Determine the (X, Y) coordinate at the center of the cell enclosing the given text.  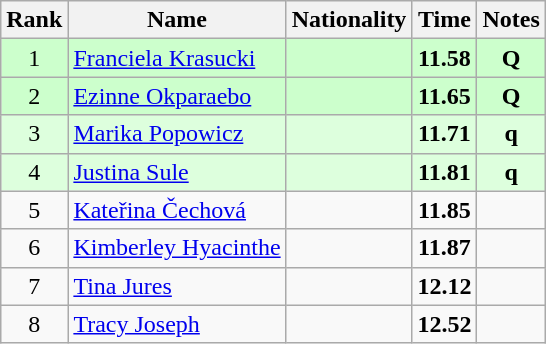
2 (34, 96)
11.81 (444, 172)
3 (34, 134)
Franciela Krasucki (177, 58)
Name (177, 20)
5 (34, 210)
Marika Popowicz (177, 134)
11.85 (444, 210)
Notes (511, 20)
12.12 (444, 286)
11.71 (444, 134)
6 (34, 248)
11.87 (444, 248)
1 (34, 58)
Nationality (349, 20)
11.58 (444, 58)
Ezinne Okparaebo (177, 96)
4 (34, 172)
8 (34, 324)
12.52 (444, 324)
Tracy Joseph (177, 324)
Kimberley Hyacinthe (177, 248)
Kateřina Čechová (177, 210)
Justina Sule (177, 172)
7 (34, 286)
11.65 (444, 96)
Time (444, 20)
Rank (34, 20)
Tina Jures (177, 286)
